Search for the cell housing the specified text and yield its [X, Y] center coordinate. 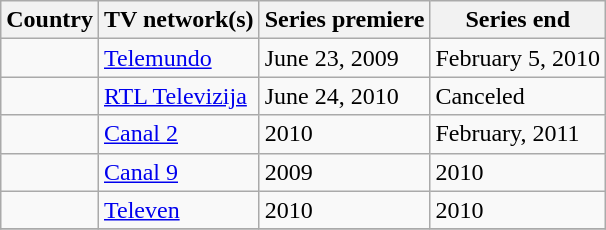
RTL Televizija [178, 96]
TV network(s) [178, 20]
Canceled [518, 96]
Series end [518, 20]
February 5, 2010 [518, 58]
June 23, 2009 [344, 58]
2009 [344, 172]
Telemundo [178, 58]
Canal 9 [178, 172]
February, 2011 [518, 134]
Televen [178, 210]
Country [50, 20]
Series premiere [344, 20]
Canal 2 [178, 134]
June 24, 2010 [344, 96]
